From the cell containing the given text, extract its center point as (x, y) coordinate. 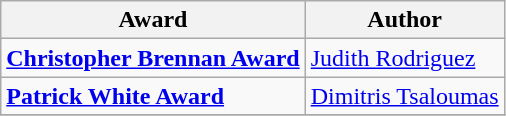
Judith Rodriguez (404, 58)
Dimitris Tsaloumas (404, 96)
Author (404, 20)
Award (153, 20)
Patrick White Award (153, 96)
Christopher Brennan Award (153, 58)
